Capture the cell that displays the provided text and extract its (X, Y) central coordinate. 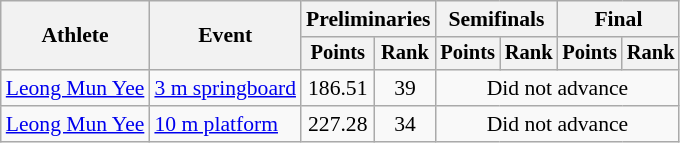
186.51 (338, 88)
Final (618, 19)
Athlete (76, 36)
Semifinals (496, 19)
34 (406, 124)
Event (225, 36)
3 m springboard (225, 88)
39 (406, 88)
10 m platform (225, 124)
227.28 (338, 124)
Preliminaries (368, 19)
